From the cell containing the given text, extract its center point as (X, Y) coordinate. 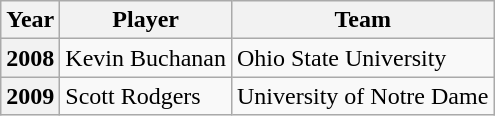
Kevin Buchanan (146, 58)
Ohio State University (362, 58)
Year (30, 20)
2009 (30, 96)
Player (146, 20)
Scott Rodgers (146, 96)
2008 (30, 58)
Team (362, 20)
University of Notre Dame (362, 96)
